Return (X, Y) of the center of cell containing provided text 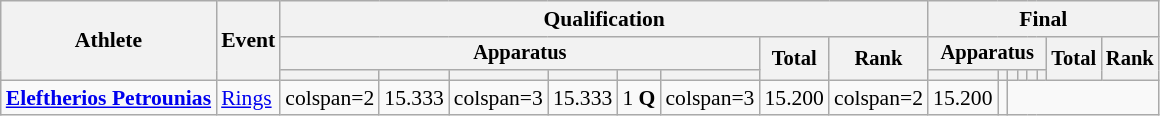
Eleftherios Petrounias (108, 98)
1 Q (638, 98)
Event (248, 40)
Final (1044, 19)
Qualification (604, 19)
Athlete (108, 40)
Rings (248, 98)
